Extract the (X, Y) coordinate from the center of the cell holding the provided text.  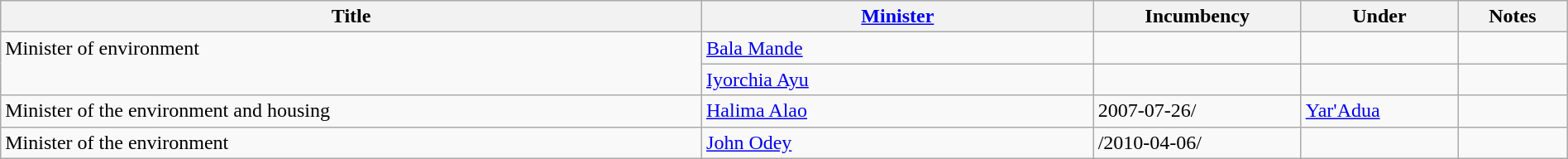
Incumbency (1198, 17)
Halima Alao (898, 111)
/2010-04-06/ (1198, 142)
Notes (1513, 17)
Title (351, 17)
Minister of environment (351, 64)
Minister of the environment and housing (351, 111)
Iyorchia Ayu (898, 79)
Minister of the environment (351, 142)
Bala Mande (898, 48)
Yar'Adua (1379, 111)
John Odey (898, 142)
Minister (898, 17)
Under (1379, 17)
2007-07-26/ (1198, 111)
